Pinpoint the cell where the given text exists, returning its (x, y) midpoint coordinate. 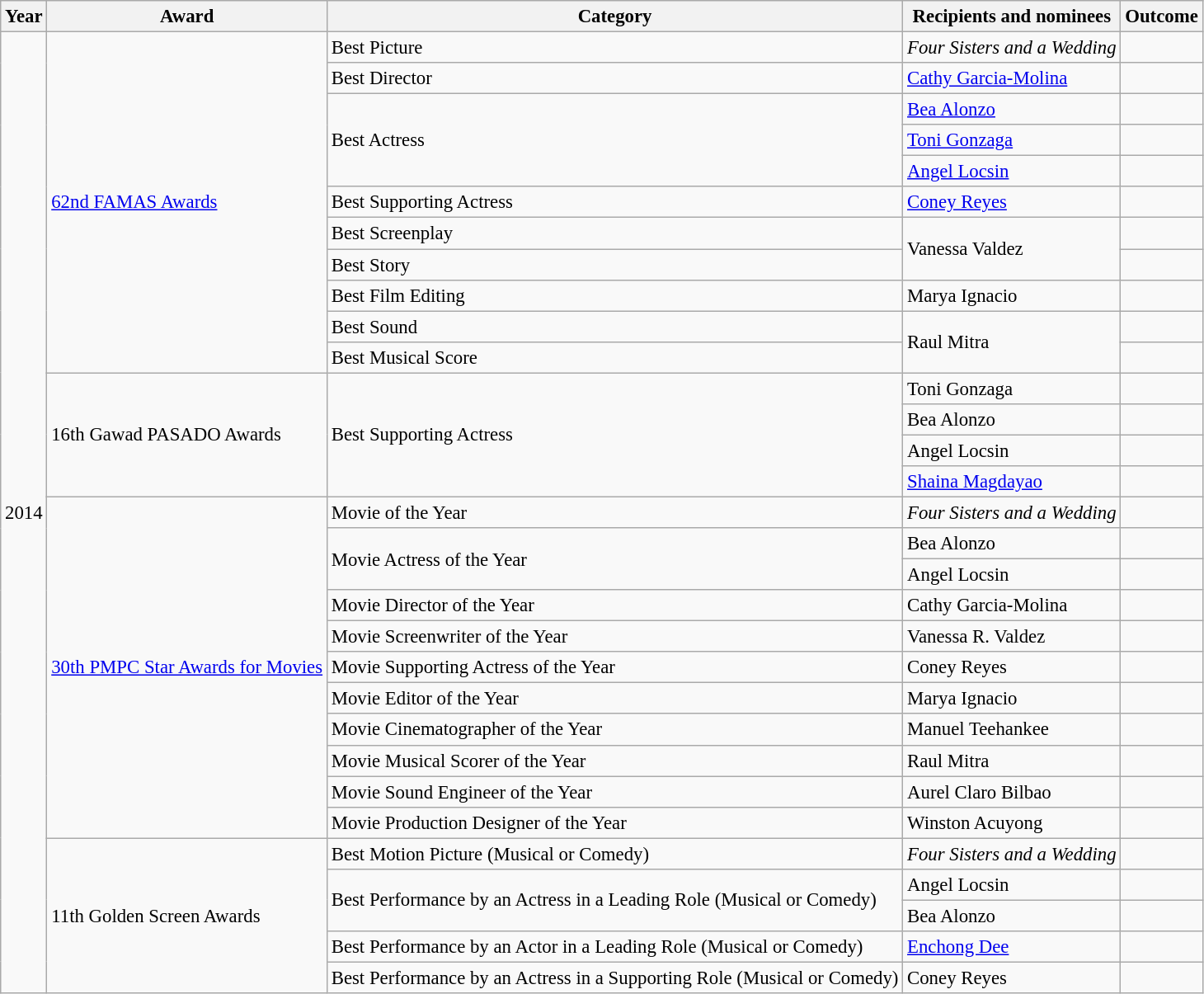
Best Performance by an Actress in a Leading Role (Musical or Comedy) (614, 901)
Best Sound (614, 327)
Best Performance by an Actress in a Supporting Role (Musical or Comedy) (614, 978)
Movie Director of the Year (614, 605)
Winston Acuyong (1012, 822)
Best Musical Score (614, 357)
Aurel Claro Bilbao (1012, 792)
Best Performance by an Actor in a Leading Role (Musical or Comedy) (614, 947)
16th Gawad PASADO Awards (186, 435)
Movie Sound Engineer of the Year (614, 792)
Enchong Dee (1012, 947)
Best Story (614, 265)
Movie Editor of the Year (614, 699)
Shaina Magdayao (1012, 482)
Movie Cinematographer of the Year (614, 730)
Year (24, 16)
Movie Production Designer of the Year (614, 822)
2014 (24, 513)
Vanessa Valdez (1012, 249)
Manuel Teehankee (1012, 730)
30th PMPC Star Awards for Movies (186, 667)
Best Director (614, 78)
Category (614, 16)
Award (186, 16)
Best Actress (614, 140)
Movie Screenwriter of the Year (614, 637)
11th Golden Screen Awards (186, 916)
Best Picture (614, 48)
Movie Musical Scorer of the Year (614, 761)
62nd FAMAS Awards (186, 203)
Best Film Editing (614, 295)
Vanessa R. Valdez (1012, 637)
Movie Supporting Actress of the Year (614, 667)
Best Screenplay (614, 233)
Best Motion Picture (Musical or Comedy) (614, 854)
Movie Actress of the Year (614, 559)
Outcome (1161, 16)
Movie of the Year (614, 512)
Recipients and nominees (1012, 16)
